Capture the cell that displays the provided text and extract its [X, Y] central coordinate. 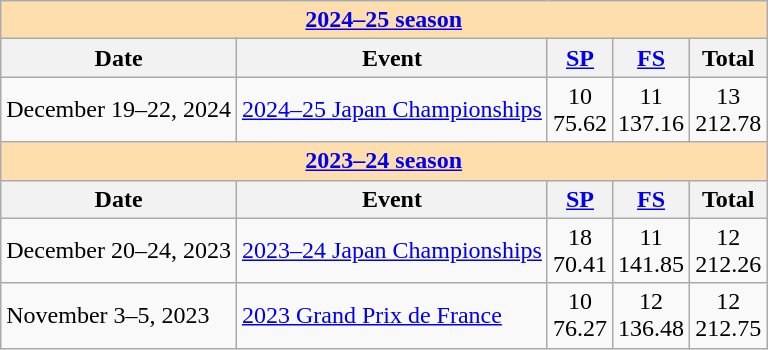
12 212.75 [728, 316]
11 137.16 [652, 110]
November 3–5, 2023 [119, 316]
2024–25 Japan Championships [392, 110]
13 212.78 [728, 110]
12 136.48 [652, 316]
2023–24 season [384, 161]
11 141.85 [652, 250]
December 19–22, 2024 [119, 110]
2023 Grand Prix de France [392, 316]
10 76.27 [580, 316]
2023–24 Japan Championships [392, 250]
18 70.41 [580, 250]
12 212.26 [728, 250]
2024–25 season [384, 20]
10 75.62 [580, 110]
December 20–24, 2023 [119, 250]
